Find where the given text appears and provide that cell's center as (x, y) coordinate. 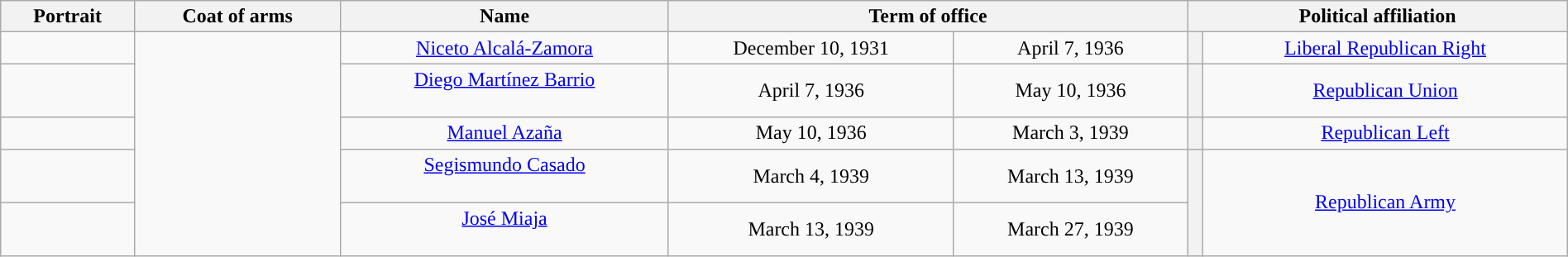
José Miaja (504, 230)
Portrait (68, 17)
Republican Left (1385, 133)
Liberal Republican Right (1385, 48)
Republican Army (1385, 202)
March 4, 1939 (810, 175)
March 3, 1939 (1070, 133)
Republican Union (1385, 91)
Segismundo Casado (504, 175)
Niceto Alcalá-Zamora (504, 48)
Name (504, 17)
March 27, 1939 (1070, 230)
Diego Martínez Barrio (504, 91)
December 10, 1931 (810, 48)
Term of office (928, 17)
Political affiliation (1378, 17)
Manuel Azaña (504, 133)
Coat of arms (237, 17)
